From the cell containing the given text, extract its center point as (x, y) coordinate. 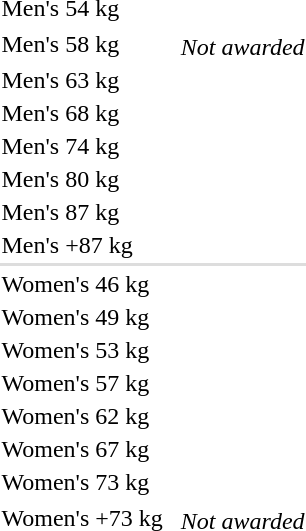
Women's 73 kg (82, 482)
Women's 53 kg (82, 350)
Men's +87 kg (82, 245)
Men's 80 kg (82, 179)
Women's 62 kg (82, 416)
Men's 74 kg (82, 146)
Women's 46 kg (82, 284)
Men's 87 kg (82, 212)
Women's 57 kg (82, 383)
Men's 68 kg (82, 113)
Men's 63 kg (82, 80)
Women's 67 kg (82, 449)
Men's 58 kg (82, 44)
Not awarded (242, 47)
Women's 49 kg (82, 317)
